Determine the [x, y] coordinate at the center of the cell enclosing the given text.  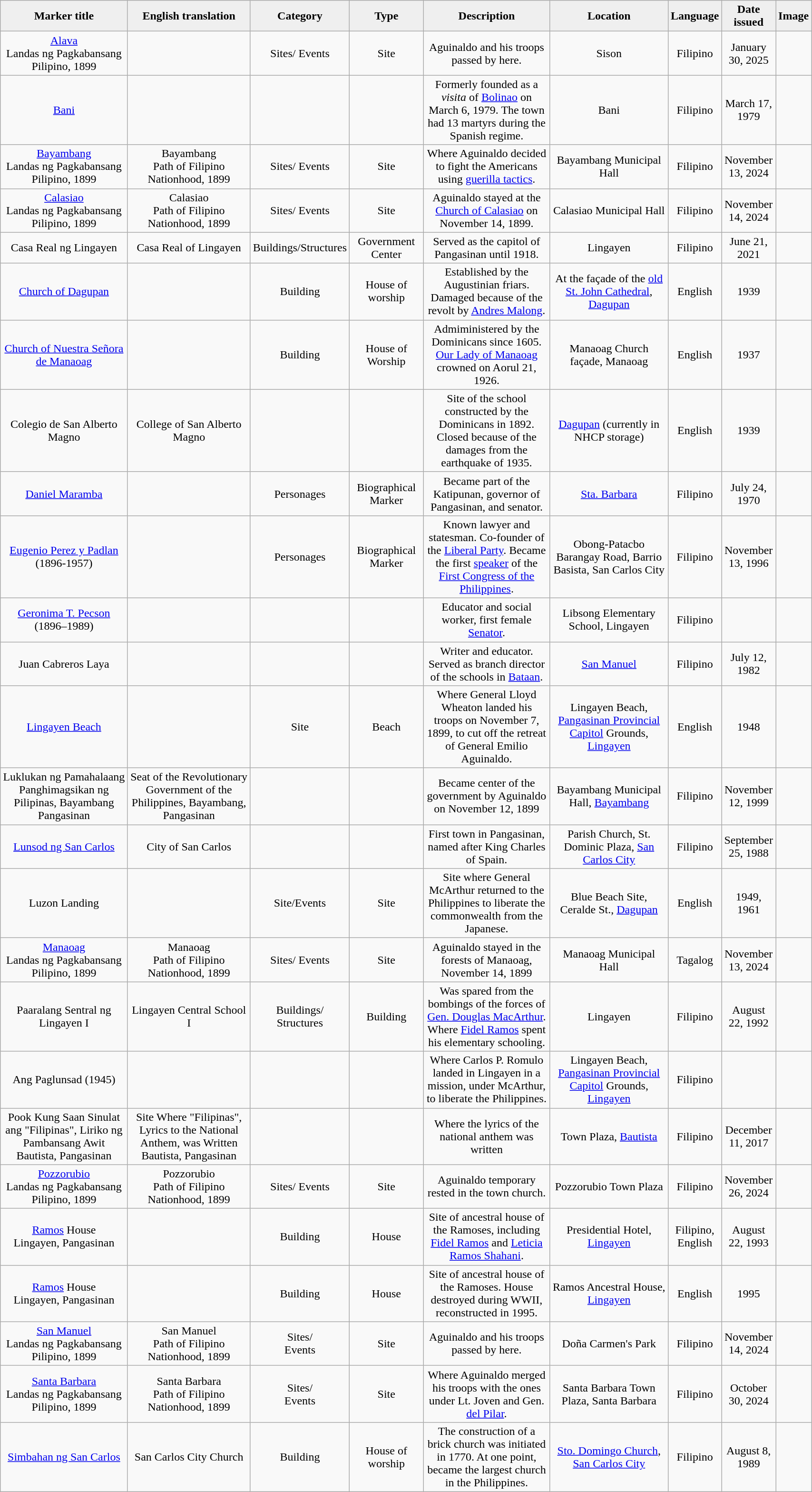
Site Where "Filipinas", Lyrics to the National Anthem, was Written Bautista, Pangasinan [189, 1136]
Marker title [64, 16]
November 13, 1996 [749, 557]
Obong-Patacbo Barangay Road, Barrio Basista, San Carlos City [609, 557]
Date issued [749, 16]
The construction of a brick church was initiated in 1770. At one point, became the largest church in the Philippines. [487, 1457]
Site where General McArthur returned to the Philippines to liberate the commonwealth from the Japanese. [487, 903]
Pook Kung Saan Sinulat ang "Filipinas", Liriko ng Pambansang Awit Bautista, Pangasinan [64, 1136]
ManaoagPath of Filipino Nationhood, 1899 [189, 960]
Casa Real of Lingayen [189, 247]
Church of Dagupan [64, 291]
August 22, 1992 [749, 1017]
Juan Cabreros Laya [64, 663]
Where Aguinaldo decided to fight the Americans using guerilla tactics. [487, 167]
Doña Carmen's Park [609, 1344]
Bayambang Municipal Hall, Bayambang [609, 797]
Parish Church, St. Dominic Plaza, San Carlos City [609, 847]
Site of ancestral house of the Ramoses. House destroyed during WWII, reconstructed in 1995. [487, 1294]
Simbahan ng San Carlos [64, 1457]
Bayambang Municipal Hall [609, 167]
Where Aguinaldo merged his troops with the ones under Lt. Joven and Gen. del Pilar. [487, 1393]
CalasiaoPath of Filipino Nationhood, 1899 [189, 210]
Filipino, English [695, 1236]
Site/Events [300, 903]
Formerly founded as a visita of Bolinao on March 6, 1979. The town had 13 martyrs during the Spanish regime. [487, 110]
Served as the capitol of Pangasinan until 1918. [487, 247]
Sta. Barbara [609, 494]
AlavaLandas ng Pagkabansang Pilipino, 1899 [64, 53]
Beach [386, 727]
1995 [749, 1294]
Paaralang Sentral ng Lingayen I [64, 1017]
Was spared from the bombings of the forces of Gen. Douglas MacArthur. Where Fidel Ramos spent his elementary schooling. [487, 1017]
Church of Nuestra Señora de Manaoag [64, 355]
July 12, 1982 [749, 663]
Tagalog [695, 960]
Aguinaldo stayed at the Church of Calasiao on November 14, 1899. [487, 210]
Aguinaldo temporary rested in the town church. [487, 1186]
1937 [749, 355]
Aguinaldo stayed in the forests of Manaoag, November 14, 1899 [487, 960]
Site of ancestral house of the Ramoses, including Fidel Ramos and Leticia Ramos Shahani. [487, 1236]
At the façade of the old St. John Cathedral, Dagupan [609, 291]
Geronima T. Pecson(1896–1989) [64, 620]
Manaoag Municipal Hall [609, 960]
Where the lyrics of the national anthem was written [487, 1136]
Became part of the Katipunan, governor of Pangasinan, and senator. [487, 494]
November 26, 2024 [749, 1186]
Where General Lloyd Wheaton landed his troops on November 7, 1899, to cut off the retreat of General Emilio Aguinaldo. [487, 727]
Lunsod ng San Carlos [64, 847]
Became center of the government by Aguinaldo on November 12, 1899 [487, 797]
CalasiaoLandas ng Pagkabansang Pilipino, 1899 [64, 210]
Known lawyer and statesman. Co-founder of the Liberal Party. Became the first speaker of the First Congress of the Philippines. [487, 557]
October 30, 2024 [749, 1393]
Santa BarbaraPath of Filipino Nationhood, 1899 [189, 1393]
PozzorubioPath of Filipino Nationhood, 1899 [189, 1186]
Casa Real ng Lingayen [64, 247]
BayambangLandas ng Pagkabansang Pilipino, 1899 [64, 167]
1949, 1961 [749, 903]
City of San Carlos [189, 847]
July 24, 1970 [749, 494]
Writer and educator. Served as branch director of the schools in Bataan. [487, 663]
Lingayen Beach [64, 727]
Santa Barbara Town Plaza, Santa Barbara [609, 1393]
January 30, 2025 [749, 53]
San ManuelPath of Filipino Nationhood, 1899 [189, 1344]
Libsong Elementary School, Lingayen [609, 620]
Location [609, 16]
Manaoag Church façade, Manaoag [609, 355]
PozzorubioLandas ng Pagkabansang Pilipino, 1899 [64, 1186]
Admiministered by the Dominicans since 1605. Our Lady of Manaoag crowned on Aorul 21, 1926. [487, 355]
Lingayen Central School I [189, 1017]
Ramos Ancestral House, Lingayen [609, 1294]
December 11, 2017 [749, 1136]
Sto. Domingo Church, San Carlos City [609, 1457]
Seat of the Revolutionary Government of the Philippines, Bayambang, Pangasinan [189, 797]
Category [300, 16]
Description [487, 16]
San ManuelLandas ng Pagkabansang Pilipino, 1899 [64, 1344]
March 17, 1979 [749, 110]
August 8, 1989 [749, 1457]
Ang Paglunsad (1945) [64, 1079]
Colegio de San Alberto Magno [64, 430]
Government Center [386, 247]
College of San Alberto Magno [189, 430]
Educator and social worker, first female Senator. [487, 620]
June 21, 2021 [749, 247]
Where Carlos P. Romulo landed in Lingayen in a mission, under McArthur, to liberate the Philippines. [487, 1079]
San Manuel [609, 663]
Daniel Maramba [64, 494]
Eugenio Perez y Padlan(1896-1957) [64, 557]
Site of the school constructed by the Dominicans in 1892. Closed because of the damages from the earthquake of 1935. [487, 430]
Language [695, 16]
Buildings/ Structures [300, 1017]
Buildings/Structures [300, 247]
Type [386, 16]
Established by the Augustinian friars. Damaged because of the revolt by Andres Malong. [487, 291]
Image [793, 16]
1948 [749, 727]
ManaoagLandas ng Pagkabansang Pilipino, 1899 [64, 960]
November 12, 1999 [749, 797]
San Carlos City Church [189, 1457]
Santa BarbaraLandas ng Pagkabansang Pilipino, 1899 [64, 1393]
Town Plaza, Bautista [609, 1136]
September 25, 1988 [749, 847]
BayambangPath of Filipino Nationhood, 1899 [189, 167]
Dagupan (currently in NHCP storage) [609, 430]
Pozzorubio Town Plaza [609, 1186]
Luzon Landing [64, 903]
Calasiao Municipal Hall [609, 210]
First town in Pangasinan, named after King Charles of Spain. [487, 847]
Presidential Hotel, Lingayen [609, 1236]
Blue Beach Site, Ceralde St., Dagupan [609, 903]
House of Worship [386, 355]
Sison [609, 53]
August 22, 1993 [749, 1236]
English translation [189, 16]
Luklukan ng Pamahalaang Panghimagsikan ng Pilipinas, Bayambang Pangasinan [64, 797]
